Find where the given text appears and provide that cell's center as (X, Y) coordinate. 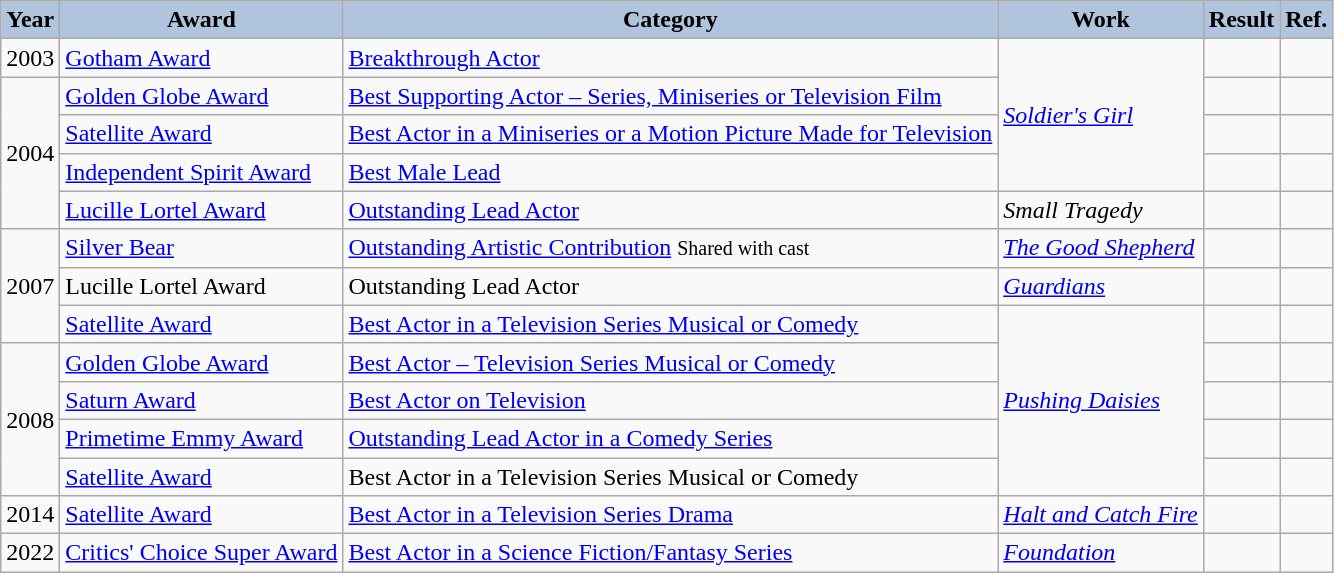
Pushing Daisies (1101, 400)
Saturn Award (202, 400)
2022 (30, 553)
2003 (30, 58)
Best Male Lead (670, 172)
Independent Spirit Award (202, 172)
Primetime Emmy Award (202, 438)
2004 (30, 153)
Award (202, 20)
Breakthrough Actor (670, 58)
Best Actor – Television Series Musical or Comedy (670, 362)
2007 (30, 286)
Work (1101, 20)
Critics' Choice Super Award (202, 553)
Result (1241, 20)
Outstanding Lead Actor in a Comedy Series (670, 438)
Gotham Award (202, 58)
Outstanding Artistic Contribution Shared with cast (670, 248)
Ref. (1306, 20)
2014 (30, 515)
Best Actor in a Television Series Drama (670, 515)
Halt and Catch Fire (1101, 515)
The Good Shepherd (1101, 248)
Best Actor in a Science Fiction/Fantasy Series (670, 553)
Small Tragedy (1101, 210)
2008 (30, 419)
Best Actor in a Miniseries or a Motion Picture Made for Television (670, 134)
Guardians (1101, 286)
Soldier's Girl (1101, 115)
Year (30, 20)
Best Actor on Television (670, 400)
Best Supporting Actor – Series, Miniseries or Television Film (670, 96)
Category (670, 20)
Foundation (1101, 553)
Silver Bear (202, 248)
